Return [x, y] of the center of cell containing provided text 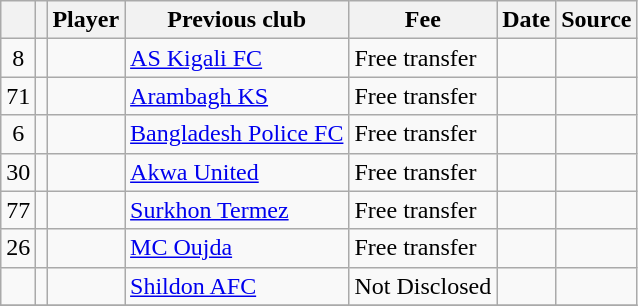
Bangladesh Police FC [237, 134]
Akwa United [237, 172]
Not Disclosed [423, 286]
Surkhon Termez [237, 210]
Source [596, 20]
Arambagh KS [237, 96]
Previous club [237, 20]
30 [18, 172]
Date [526, 20]
8 [18, 58]
MC Oujda [237, 248]
26 [18, 248]
Player [86, 20]
AS Kigali FC [237, 58]
Fee [423, 20]
6 [18, 134]
71 [18, 96]
77 [18, 210]
Shildon AFC [237, 286]
